For the text-containing cell, return its midpoint in (x, y) coordinate format. 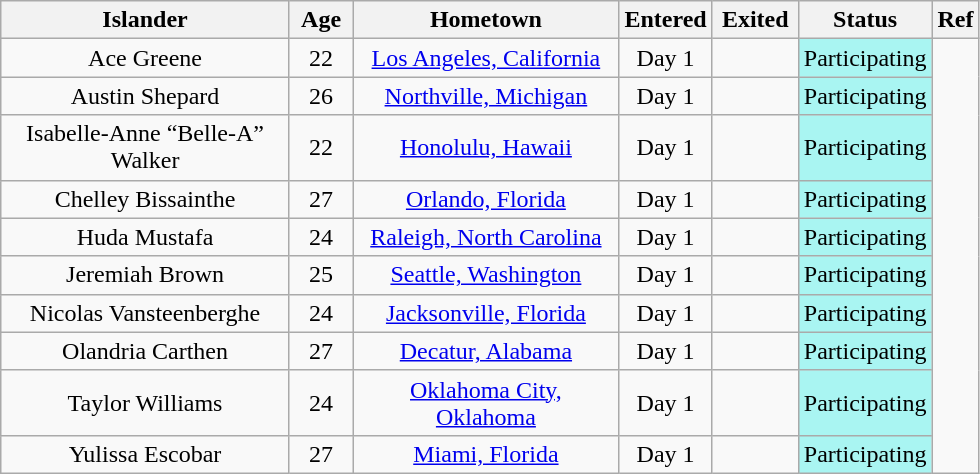
Hometown (486, 20)
Raleigh, North Carolina (486, 237)
Austin Shepard (146, 96)
Oklahoma City, Oklahoma (486, 402)
Exited (755, 20)
Olandria Carthen (146, 351)
Age (321, 20)
Chelley Bissainthe (146, 199)
Nicolas Vansteenberghe (146, 313)
Entered (666, 20)
Jacksonville, Florida (486, 313)
Los Angeles, California (486, 58)
Islander (146, 20)
Yulissa Escobar (146, 454)
Taylor Williams (146, 402)
Orlando, Florida (486, 199)
25 (321, 275)
Decatur, Alabama (486, 351)
Ace Greene (146, 58)
26 (321, 96)
Jeremiah Brown (146, 275)
Ref (956, 20)
Isabelle-Anne “Belle-A” Walker (146, 148)
Seattle, Washington (486, 275)
Honolulu, Hawaii (486, 148)
Status (865, 20)
Miami, Florida (486, 454)
Huda Mustafa (146, 237)
Northville, Michigan (486, 96)
